Provide the (x, y) coordinate of the cell's center where the given text is located.  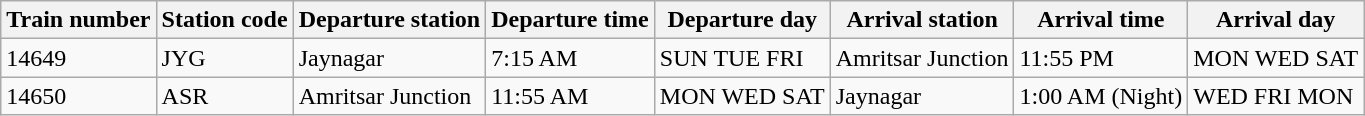
Departure day (742, 20)
14650 (78, 96)
Arrival time (1101, 20)
ASR (224, 96)
JYG (224, 58)
Arrival day (1276, 20)
SUN TUE FRI (742, 58)
7:15 AM (570, 58)
Arrival station (922, 20)
11:55 PM (1101, 58)
11:55 AM (570, 96)
14649 (78, 58)
Departure time (570, 20)
Train number (78, 20)
1:00 AM (Night) (1101, 96)
Station code (224, 20)
Departure station (390, 20)
WED FRI MON (1276, 96)
